Locate the cell with the specified text and output its [x, y] center coordinate. 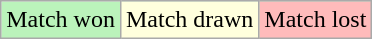
Match lost [316, 20]
Match drawn [189, 20]
Match won [61, 20]
